Provide the (x, y) coordinate of the cell's center where the given text is located.  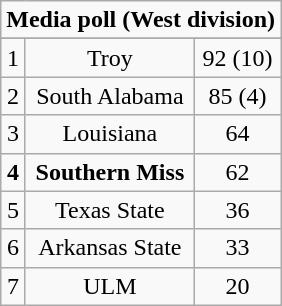
2 (13, 96)
5 (13, 210)
ULM (110, 286)
92 (10) (238, 58)
64 (238, 134)
South Alabama (110, 96)
1 (13, 58)
3 (13, 134)
62 (238, 172)
6 (13, 248)
4 (13, 172)
20 (238, 286)
Troy (110, 58)
7 (13, 286)
33 (238, 248)
36 (238, 210)
Louisiana (110, 134)
Texas State (110, 210)
Media poll (West division) (141, 20)
85 (4) (238, 96)
Southern Miss (110, 172)
Arkansas State (110, 248)
